Locate the cell with the specified text and output its (X, Y) center coordinate. 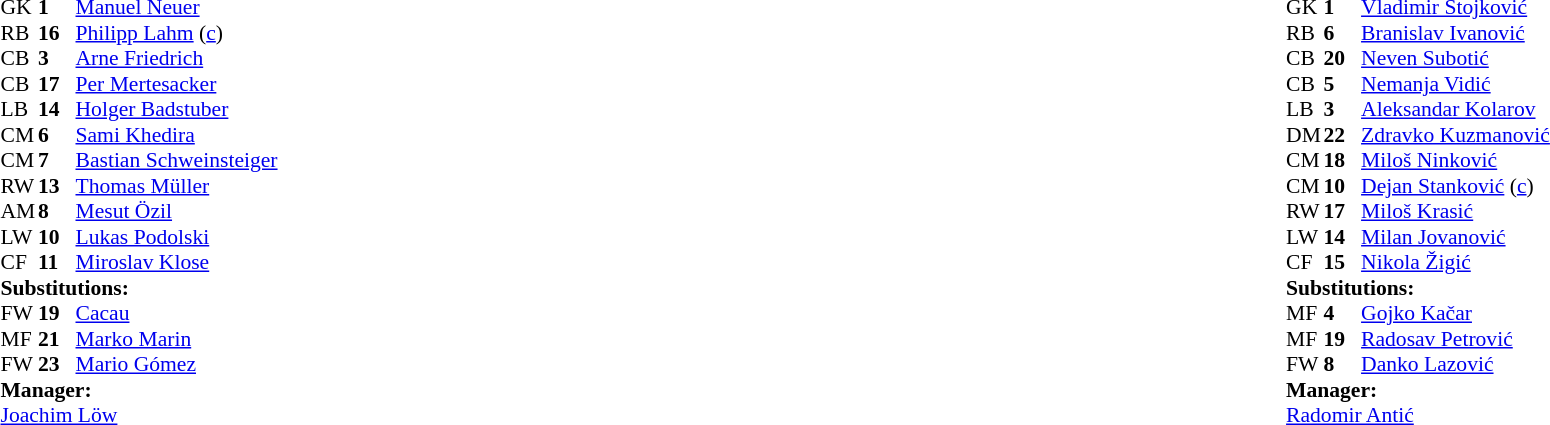
Branislav Ivanović (1456, 33)
18 (1343, 161)
5 (1343, 84)
Danko Lazović (1456, 365)
16 (57, 33)
Mario Gómez (177, 365)
Nemanja Vidić (1456, 84)
Sami Khedira (177, 135)
Philipp Lahm (c) (177, 33)
Thomas Müller (177, 186)
AM (19, 211)
23 (57, 365)
Neven Subotić (1456, 59)
DM (1305, 135)
Miloš Krasić (1456, 211)
Miroslav Klose (177, 263)
Aleksandar Kolarov (1456, 109)
4 (1343, 313)
13 (57, 186)
Arne Friedrich (177, 59)
Cacau (177, 313)
Marko Marin (177, 339)
Holger Badstuber (177, 109)
11 (57, 263)
Radosav Petrović (1456, 339)
Mesut Özil (177, 211)
21 (57, 339)
15 (1343, 263)
22 (1343, 135)
Per Mertesacker (177, 84)
Nikola Žigić (1456, 263)
Lukas Podolski (177, 237)
Zdravko Kuzmanović (1456, 135)
Gojko Kačar (1456, 313)
Dejan Stanković (c) (1456, 186)
Milan Jovanović (1456, 237)
7 (57, 161)
Bastian Schweinsteiger (177, 161)
20 (1343, 59)
Miloš Ninković (1456, 161)
